Capture the cell that displays the provided text and extract its [X, Y] central coordinate. 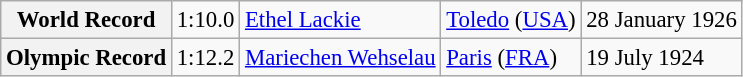
Olympic Record [86, 58]
28 January 1926 [662, 20]
Ethel Lackie [340, 20]
Toledo (USA) [511, 20]
19 July 1924 [662, 58]
1:10.0 [205, 20]
1:12.2 [205, 58]
World Record [86, 20]
Paris (FRA) [511, 58]
Mariechen Wehselau [340, 58]
